Extract the [X, Y] coordinate from the center of the cell holding the provided text.  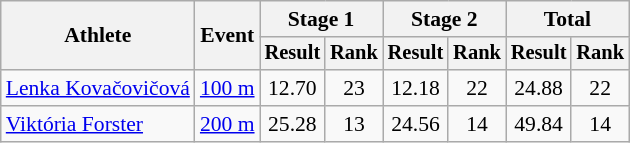
Athlete [98, 36]
24.56 [416, 124]
12.18 [416, 88]
Viktória Forster [98, 124]
Lenka Kovačovičová [98, 88]
Stage 2 [444, 19]
49.84 [539, 124]
200 m [228, 124]
100 m [228, 88]
Stage 1 [322, 19]
24.88 [539, 88]
Total [568, 19]
12.70 [293, 88]
Event [228, 36]
13 [354, 124]
25.28 [293, 124]
23 [354, 88]
